Provide the (x, y) coordinate of the cell's center where the given text is located.  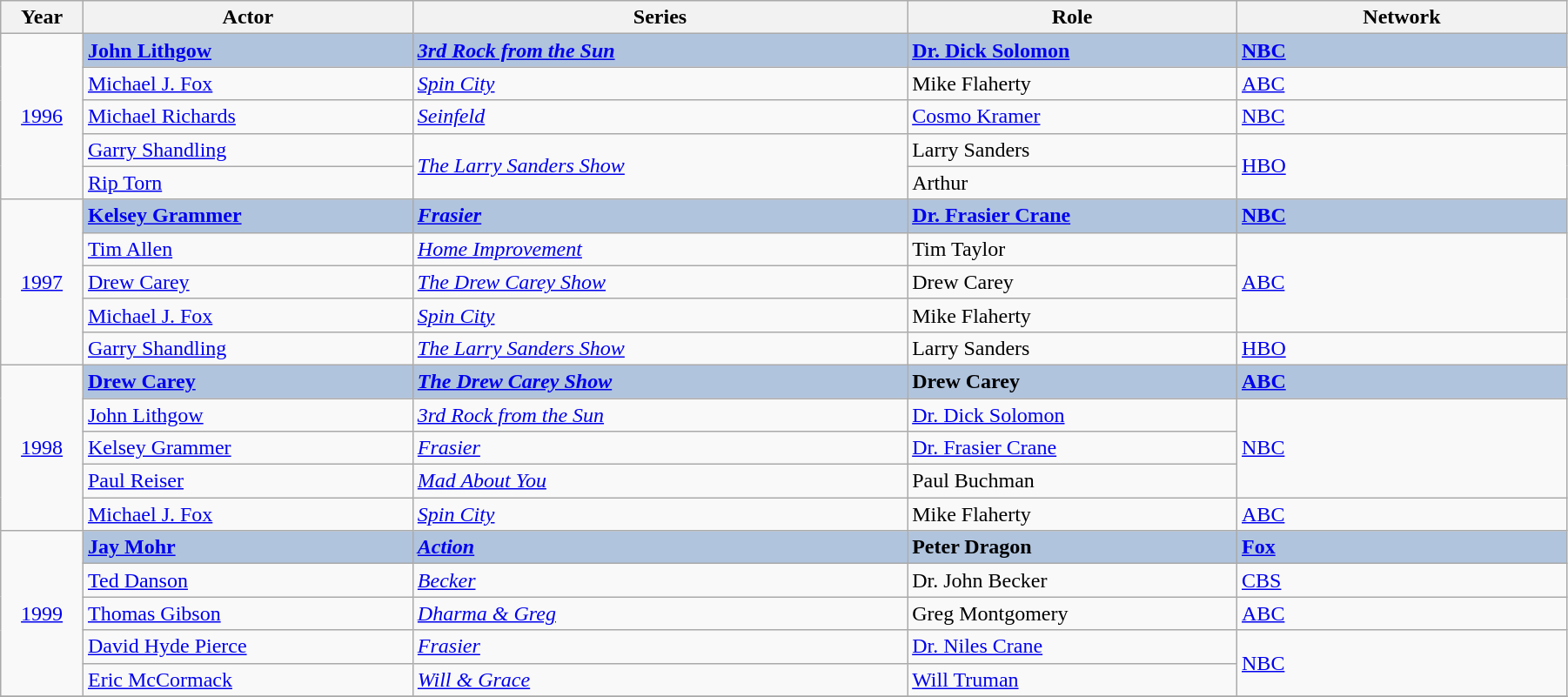
Rip Torn (247, 183)
Seinfeld (660, 117)
Year (42, 17)
Dharma & Greg (660, 613)
David Hyde Pierce (247, 647)
Becker (660, 580)
Ted Danson (247, 580)
Dr. John Becker (1072, 580)
Dr. Niles Crane (1072, 647)
Home Improvement (660, 249)
Cosmo Kramer (1072, 117)
Jay Mohr (247, 547)
Mad About You (660, 481)
Tim Allen (247, 249)
Peter Dragon (1072, 547)
Michael Richards (247, 117)
1996 (42, 117)
Greg Montgomery (1072, 613)
Paul Buchman (1072, 481)
Eric McCormack (247, 680)
Fox (1403, 547)
Role (1072, 17)
1997 (42, 282)
Paul Reiser (247, 481)
1999 (42, 613)
Network (1403, 17)
Thomas Gibson (247, 613)
Actor (247, 17)
Action (660, 547)
CBS (1403, 580)
Arthur (1072, 183)
1998 (42, 447)
Series (660, 17)
Will & Grace (660, 680)
Will Truman (1072, 680)
Tim Taylor (1072, 249)
